Output the (x, y) coordinate of the center of the cell containing the given text.  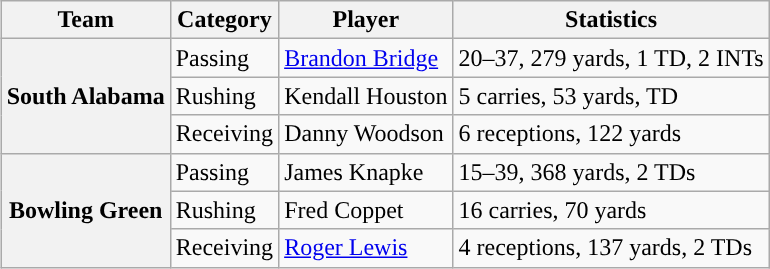
South Alabama (86, 96)
16 carries, 70 yards (611, 210)
Category (224, 20)
Fred Coppet (366, 210)
Roger Lewis (366, 248)
15–39, 368 yards, 2 TDs (611, 172)
Danny Woodson (366, 134)
20–37, 279 yards, 1 TD, 2 INTs (611, 58)
6 receptions, 122 yards (611, 134)
5 carries, 53 yards, TD (611, 96)
Kendall Houston (366, 96)
Brandon Bridge (366, 58)
James Knapke (366, 172)
Player (366, 20)
4 receptions, 137 yards, 2 TDs (611, 248)
Statistics (611, 20)
Team (86, 20)
Bowling Green (86, 210)
